Pinpoint the cell where the given text exists, returning its [X, Y] midpoint coordinate. 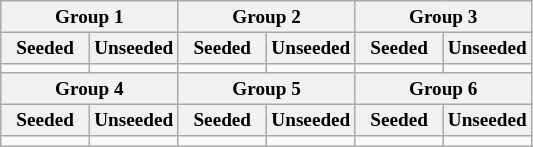
Group 1 [90, 17]
Group 4 [90, 89]
Group 6 [443, 89]
Group 2 [266, 17]
Group 3 [443, 17]
Group 5 [266, 89]
